For the text-containing cell, return its midpoint in [X, Y] coordinate format. 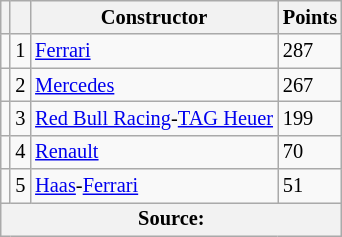
199 [310, 118]
267 [310, 85]
Constructor [154, 17]
5 [20, 186]
Ferrari [154, 51]
51 [310, 186]
2 [20, 85]
Source: [172, 219]
Points [310, 17]
287 [310, 51]
1 [20, 51]
Red Bull Racing-TAG Heuer [154, 118]
3 [20, 118]
Haas-Ferrari [154, 186]
4 [20, 152]
70 [310, 152]
Mercedes [154, 85]
Renault [154, 152]
